Output the (x, y) coordinate of the center of the cell containing the given text.  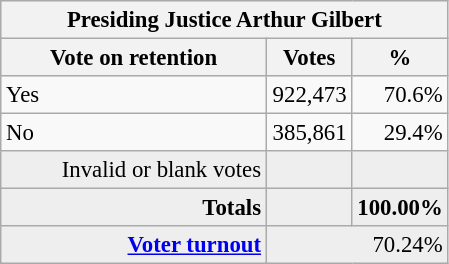
% (400, 58)
No (134, 133)
Totals (134, 208)
385,861 (309, 133)
70.6% (400, 95)
70.24% (357, 245)
922,473 (309, 95)
Presiding Justice Arthur Gilbert (224, 20)
29.4% (400, 133)
Vote on retention (134, 58)
100.00% (400, 208)
Votes (309, 58)
Voter turnout (134, 245)
Invalid or blank votes (134, 170)
Yes (134, 95)
